Return [x, y] of the center of cell containing provided text 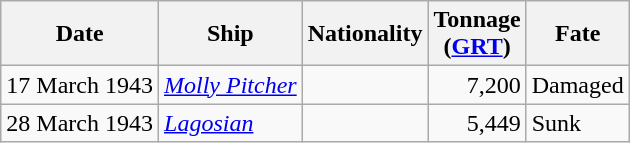
5,449 [477, 123]
Lagosian [231, 123]
Fate [578, 34]
Nationality [365, 34]
Sunk [578, 123]
Molly Pitcher [231, 85]
Damaged [578, 85]
7,200 [477, 85]
28 March 1943 [80, 123]
Tonnage (GRT) [477, 34]
Date [80, 34]
Ship [231, 34]
17 March 1943 [80, 85]
